Provide the (x, y) coordinate of the cell's center where the given text is located.  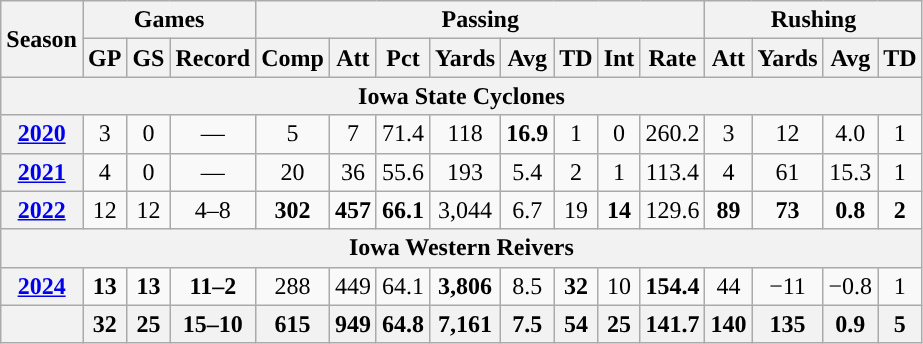
10 (619, 286)
Comp (293, 58)
64.1 (402, 286)
54 (576, 324)
61 (788, 172)
7.5 (528, 324)
Games (168, 20)
71.4 (402, 134)
20 (293, 172)
11–2 (213, 286)
949 (352, 324)
Pct (402, 58)
449 (352, 286)
−11 (788, 286)
66.1 (402, 210)
302 (293, 210)
Season (42, 39)
4.0 (850, 134)
457 (352, 210)
73 (788, 210)
0.9 (850, 324)
260.2 (672, 134)
Int (619, 58)
2020 (42, 134)
3,806 (466, 286)
36 (352, 172)
2024 (42, 286)
15.3 (850, 172)
3,044 (466, 210)
118 (466, 134)
Iowa Western Reivers (462, 248)
GP (104, 58)
7,161 (466, 324)
135 (788, 324)
8.5 (528, 286)
14 (619, 210)
141.7 (672, 324)
55.6 (402, 172)
4–8 (213, 210)
0.8 (850, 210)
15–10 (213, 324)
154.4 (672, 286)
Rate (672, 58)
2022 (42, 210)
89 (728, 210)
193 (466, 172)
2021 (42, 172)
129.6 (672, 210)
Passing (480, 20)
140 (728, 324)
Rushing (814, 20)
5.4 (528, 172)
19 (576, 210)
16.9 (528, 134)
−0.8 (850, 286)
44 (728, 286)
7 (352, 134)
GS (148, 58)
6.7 (528, 210)
Iowa State Cyclones (462, 96)
Record (213, 58)
288 (293, 286)
64.8 (402, 324)
615 (293, 324)
113.4 (672, 172)
